Identify which cell holds the provided text, then report its [X, Y] central coordinate. 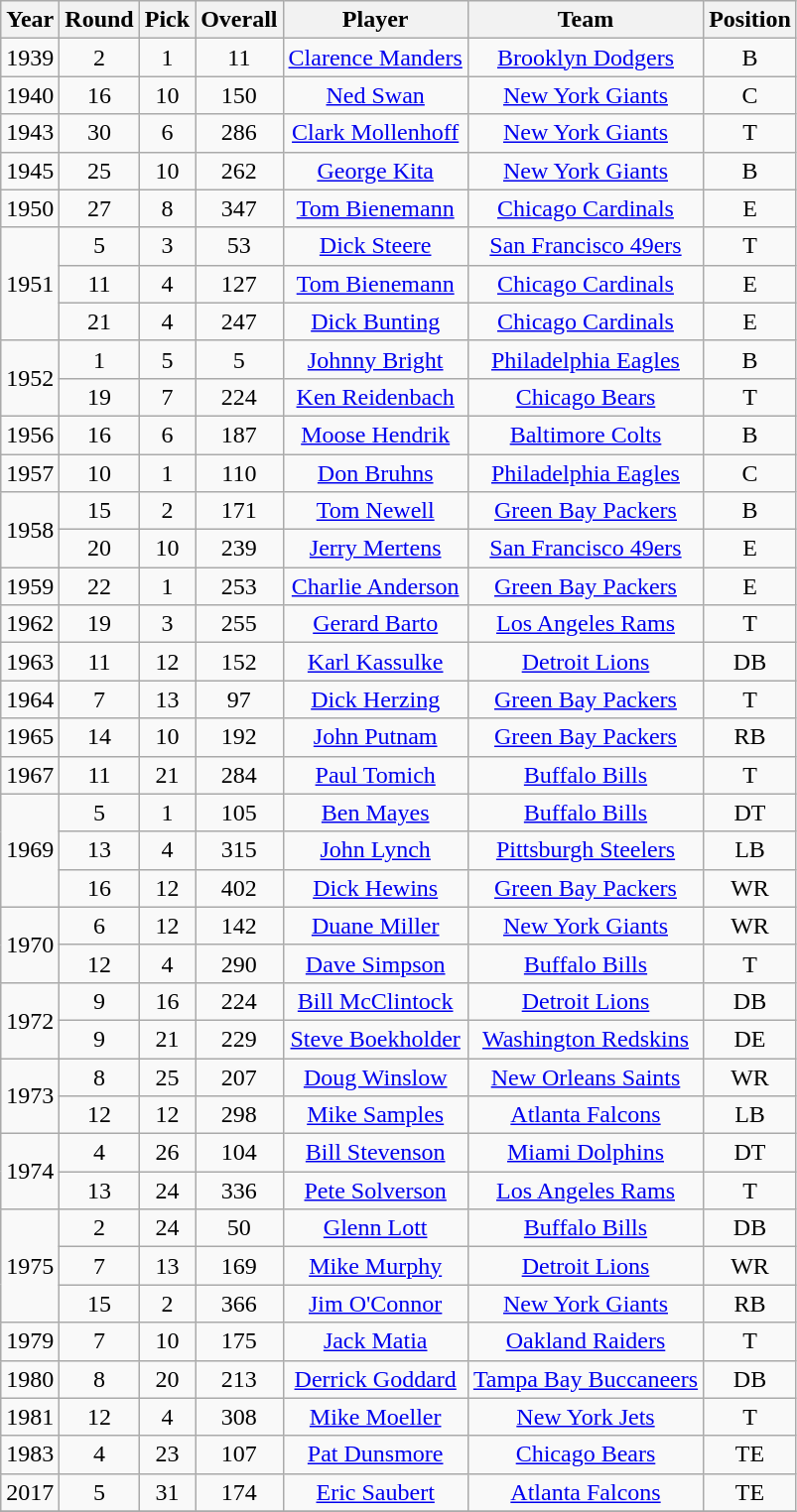
23 [167, 1454]
1962 [30, 624]
Player [375, 20]
286 [239, 133]
142 [239, 926]
1980 [30, 1379]
Ken Reidenbach [375, 397]
27 [99, 208]
Bill Stevenson [375, 1153]
1973 [30, 1095]
Duane Miller [375, 926]
1943 [30, 133]
Dick Bunting [375, 321]
1972 [30, 1020]
Ben Mayes [375, 813]
192 [239, 737]
Paul Tomich [375, 775]
Bill McClintock [375, 1001]
1956 [30, 435]
Dick Steere [375, 246]
104 [239, 1153]
53 [239, 246]
1963 [30, 662]
Jerry Mertens [375, 549]
Year [30, 20]
213 [239, 1379]
Mike Murphy [375, 1266]
1967 [30, 775]
175 [239, 1341]
105 [239, 813]
1970 [30, 945]
1969 [30, 850]
Team [586, 20]
Mike Samples [375, 1115]
Eric Saubert [375, 1492]
Tampa Bay Buccaneers [586, 1379]
1939 [30, 58]
171 [239, 511]
Gerard Barto [375, 624]
127 [239, 284]
26 [167, 1153]
1958 [30, 530]
1951 [30, 284]
2017 [30, 1492]
107 [239, 1454]
239 [239, 549]
336 [239, 1191]
Dick Herzing [375, 699]
30 [99, 133]
Pittsburgh Steelers [586, 850]
Position [750, 20]
110 [239, 473]
262 [239, 171]
187 [239, 435]
1957 [30, 473]
1940 [30, 95]
247 [239, 321]
Moose Hendrik [375, 435]
John Putnam [375, 737]
1981 [30, 1417]
152 [239, 662]
1983 [30, 1454]
308 [239, 1417]
Derrick Goddard [375, 1379]
Pick [167, 20]
Don Bruhns [375, 473]
Baltimore Colts [586, 435]
New York Jets [586, 1417]
1950 [30, 208]
Pete Solverson [375, 1191]
Jack Matia [375, 1341]
Steve Boekholder [375, 1039]
Ned Swan [375, 95]
George Kita [375, 171]
Karl Kassulke [375, 662]
Tom Newell [375, 511]
14 [99, 737]
298 [239, 1115]
150 [239, 95]
Oakland Raiders [586, 1341]
284 [239, 775]
1979 [30, 1341]
229 [239, 1039]
1965 [30, 737]
Pat Dunsmore [375, 1454]
New Orleans Saints [586, 1076]
Round [99, 20]
207 [239, 1076]
1964 [30, 699]
Johnny Bright [375, 359]
1974 [30, 1172]
22 [99, 586]
366 [239, 1304]
315 [239, 850]
Doug Winslow [375, 1076]
402 [239, 888]
1945 [30, 171]
Glenn Lott [375, 1228]
Charlie Anderson [375, 586]
Jim O'Connor [375, 1304]
1959 [30, 586]
290 [239, 963]
Dick Hewins [375, 888]
50 [239, 1228]
31 [167, 1492]
DE [750, 1039]
Mike Moeller [375, 1417]
169 [239, 1266]
1975 [30, 1266]
Clarence Manders [375, 58]
Dave Simpson [375, 963]
1952 [30, 378]
174 [239, 1492]
97 [239, 699]
Clark Mollenhoff [375, 133]
John Lynch [375, 850]
Miami Dolphins [586, 1153]
Brooklyn Dodgers [586, 58]
Washington Redskins [586, 1039]
Overall [239, 20]
255 [239, 624]
253 [239, 586]
347 [239, 208]
